Find where the given text appears and provide that cell's center as [X, Y] coordinate. 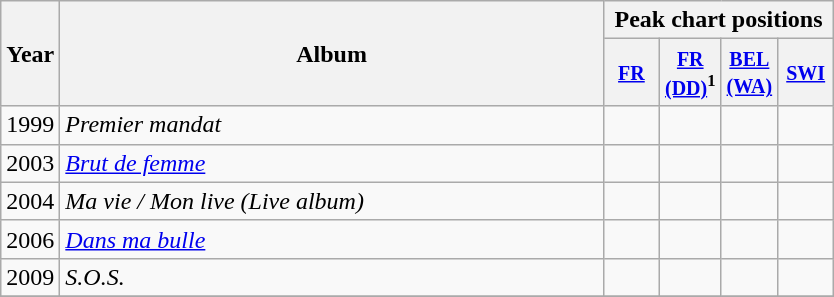
2009 [30, 277]
2004 [30, 201]
Album [332, 54]
2003 [30, 163]
FR (DD)1 [690, 72]
Dans ma bulle [332, 239]
Brut de femme [332, 163]
Ma vie / Mon live (Live album) [332, 201]
2006 [30, 239]
Peak chart positions [718, 20]
Premier mandat [332, 125]
FR [631, 72]
BEL (WA) [750, 72]
1999 [30, 125]
SWI [806, 72]
Year [30, 54]
S.O.S. [332, 277]
